Capture the cell that displays the provided text and extract its [x, y] central coordinate. 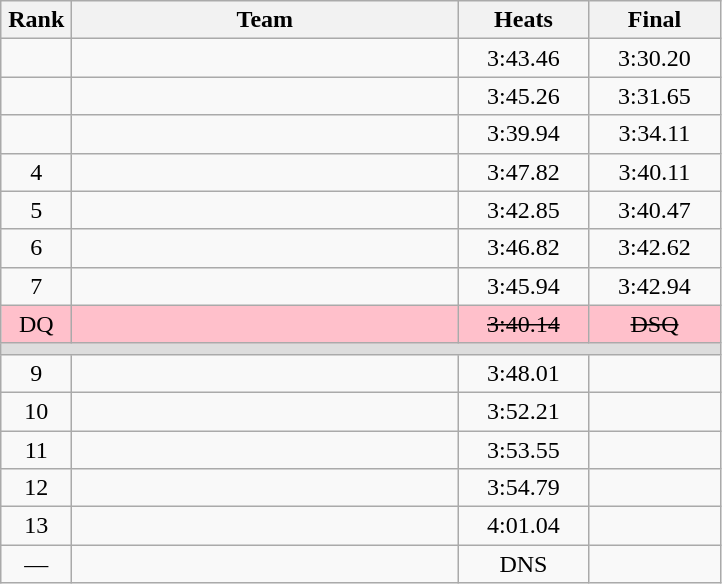
3:46.82 [524, 248]
3:45.26 [524, 96]
Rank [36, 20]
5 [36, 210]
3:40.47 [654, 210]
3:40.14 [524, 324]
Team [265, 20]
3:42.62 [654, 248]
11 [36, 449]
— [36, 564]
3:30.20 [654, 58]
Heats [524, 20]
6 [36, 248]
3:34.11 [654, 134]
13 [36, 526]
9 [36, 373]
DQ [36, 324]
3:42.85 [524, 210]
Final [654, 20]
3:53.55 [524, 449]
3:54.79 [524, 488]
3:48.01 [524, 373]
12 [36, 488]
3:43.46 [524, 58]
3:39.94 [524, 134]
3:31.65 [654, 96]
10 [36, 411]
4:01.04 [524, 526]
3:42.94 [654, 286]
7 [36, 286]
3:47.82 [524, 172]
DSQ [654, 324]
3:40.11 [654, 172]
4 [36, 172]
3:52.21 [524, 411]
DNS [524, 564]
3:45.94 [524, 286]
